Output the [X, Y] coordinate of the center of the cell containing the given text.  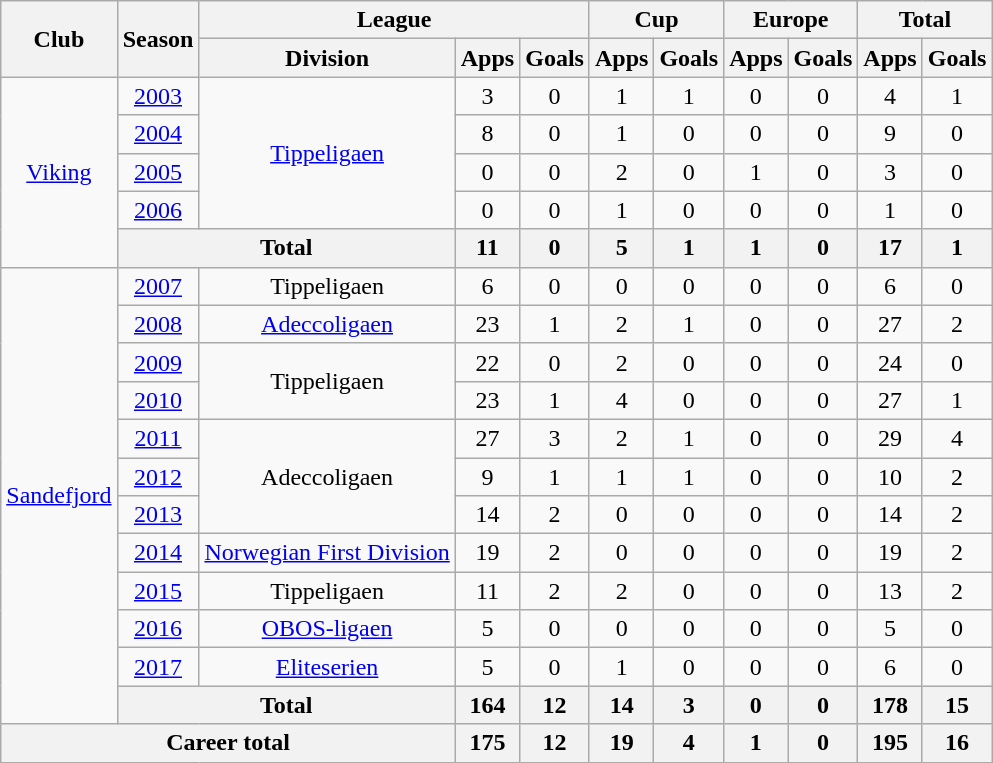
195 [890, 743]
2012 [158, 477]
22 [487, 362]
2017 [158, 667]
175 [487, 743]
Club [59, 39]
15 [957, 705]
Career total [228, 743]
13 [890, 591]
Norwegian First Division [327, 553]
2016 [158, 629]
10 [890, 477]
Europe [791, 20]
2011 [158, 438]
29 [890, 438]
Division [327, 58]
17 [890, 248]
2006 [158, 210]
2013 [158, 515]
League [394, 20]
Cup [656, 20]
2003 [158, 96]
2008 [158, 324]
2014 [158, 553]
2009 [158, 362]
16 [957, 743]
2015 [158, 591]
8 [487, 134]
Eliteserien [327, 667]
Viking [59, 172]
164 [487, 705]
Sandefjord [59, 496]
Season [158, 39]
2005 [158, 172]
24 [890, 362]
2010 [158, 400]
178 [890, 705]
2007 [158, 286]
2004 [158, 134]
OBOS-ligaen [327, 629]
